From the cell containing the given text, extract its center point as [X, Y] coordinate. 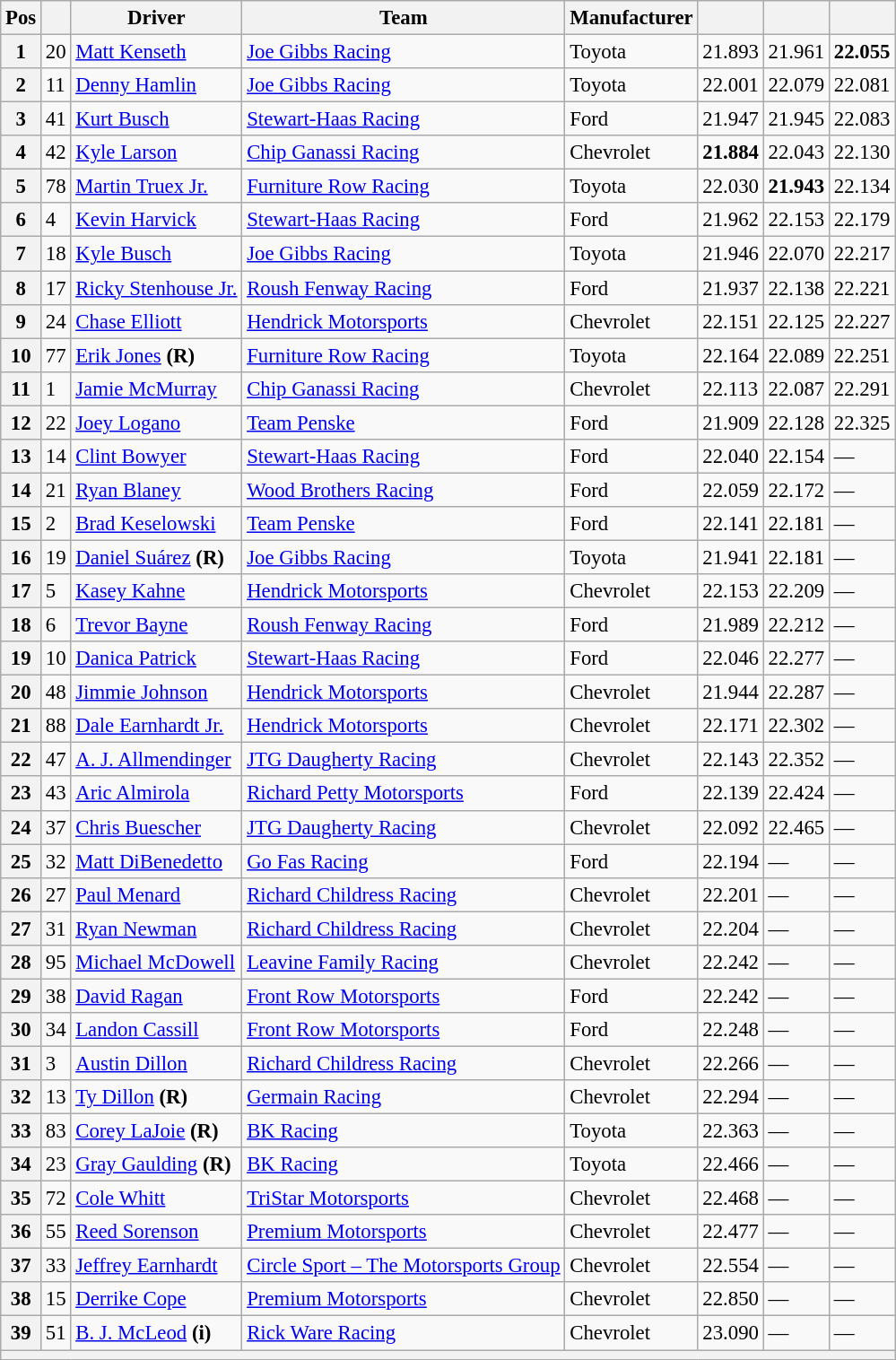
95 [56, 963]
22.294 [730, 1097]
22.554 [730, 1266]
Erik Jones (R) [156, 355]
21.943 [796, 187]
22.302 [796, 726]
Kevin Harvick [156, 220]
Derrike Cope [156, 1300]
Trevor Bayne [156, 625]
22.465 [796, 827]
22.466 [730, 1164]
22.204 [730, 928]
12 [22, 423]
Wood Brothers Racing [404, 490]
21.937 [730, 288]
47 [56, 760]
21.962 [730, 220]
22.325 [863, 423]
21.944 [730, 693]
22.130 [863, 153]
36 [22, 1232]
B. J. McLeod (i) [156, 1333]
21.941 [730, 557]
22.352 [796, 760]
25 [22, 861]
21.909 [730, 423]
21.945 [796, 119]
22.850 [730, 1300]
22.477 [730, 1232]
Ryan Blaney [156, 490]
Leavine Family Racing [404, 963]
22.046 [730, 658]
22.468 [730, 1199]
43 [56, 794]
21.893 [730, 52]
Pos [22, 18]
51 [56, 1333]
Kasey Kahne [156, 591]
22.201 [730, 894]
Rick Ware Racing [404, 1333]
Jimmie Johnson [156, 693]
22.043 [796, 153]
22.092 [730, 827]
Michael McDowell [156, 963]
Germain Racing [404, 1097]
55 [56, 1232]
22.151 [730, 321]
26 [22, 894]
41 [56, 119]
22.113 [730, 388]
Aric Almirola [156, 794]
22.070 [796, 254]
Manufacturer [631, 18]
Dale Earnhardt Jr. [156, 726]
22.221 [863, 288]
29 [22, 996]
Jeffrey Earnhardt [156, 1266]
Go Fas Racing [404, 861]
Richard Petty Motorsports [404, 794]
42 [56, 153]
22.081 [863, 85]
88 [56, 726]
22.277 [796, 658]
48 [56, 693]
22.217 [863, 254]
21.946 [730, 254]
22.251 [863, 355]
22.227 [863, 321]
22.291 [863, 388]
Danica Patrick [156, 658]
Corey LaJoie (R) [156, 1131]
David Ragan [156, 996]
22.363 [730, 1131]
23.090 [730, 1333]
21.961 [796, 52]
22.030 [730, 187]
22.212 [796, 625]
22.059 [730, 490]
Kurt Busch [156, 119]
22.179 [863, 220]
22.079 [796, 85]
78 [56, 187]
Ryan Newman [156, 928]
77 [56, 355]
22.424 [796, 794]
Circle Sport – The Motorsports Group [404, 1266]
22.266 [730, 1063]
22.287 [796, 693]
35 [22, 1199]
Daniel Suárez (R) [156, 557]
Reed Sorenson [156, 1232]
22.194 [730, 861]
22.001 [730, 85]
21.947 [730, 119]
Clint Bowyer [156, 457]
Landon Cassill [156, 1030]
Jamie McMurray [156, 388]
22.055 [863, 52]
Kyle Larson [156, 153]
Chris Buescher [156, 827]
22.040 [730, 457]
Austin Dillon [156, 1063]
22.134 [863, 187]
22.125 [796, 321]
Kyle Busch [156, 254]
Denny Hamlin [156, 85]
22.083 [863, 119]
A. J. Allmendinger [156, 760]
22.164 [730, 355]
Driver [156, 18]
30 [22, 1030]
Joey Logano [156, 423]
83 [56, 1131]
72 [56, 1199]
21.989 [730, 625]
22.172 [796, 490]
TriStar Motorsports [404, 1199]
22.143 [730, 760]
Ty Dillon (R) [156, 1097]
16 [22, 557]
Chase Elliott [156, 321]
22.154 [796, 457]
21.884 [730, 153]
7 [22, 254]
22.138 [796, 288]
Martin Truex Jr. [156, 187]
22.128 [796, 423]
Gray Gaulding (R) [156, 1164]
22.171 [730, 726]
Matt Kenseth [156, 52]
Cole Whitt [156, 1199]
Brad Keselowski [156, 524]
22.139 [730, 794]
39 [22, 1333]
22.209 [796, 591]
Team [404, 18]
22.248 [730, 1030]
22.087 [796, 388]
8 [22, 288]
28 [22, 963]
Ricky Stenhouse Jr. [156, 288]
22.141 [730, 524]
22.089 [796, 355]
9 [22, 321]
Matt DiBenedetto [156, 861]
Paul Menard [156, 894]
